Capture the cell that displays the provided text and extract its (x, y) central coordinate. 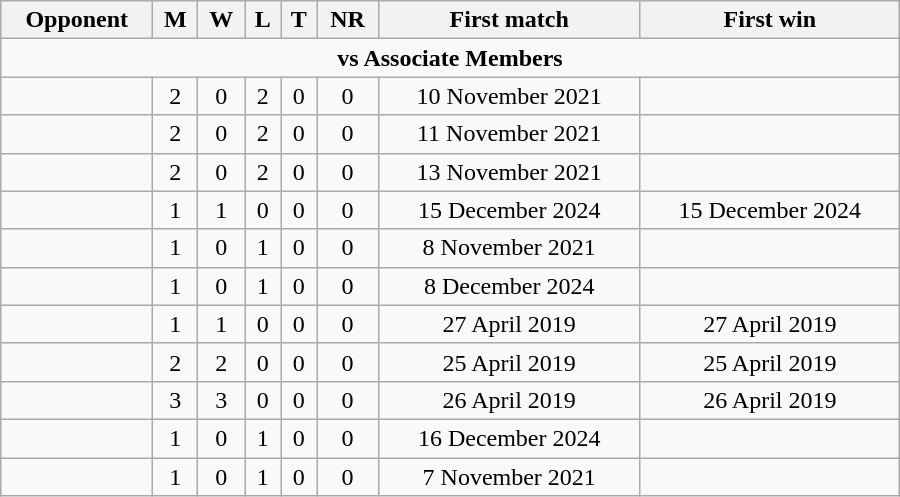
10 November 2021 (509, 96)
L (263, 20)
First match (509, 20)
W (222, 20)
7 November 2021 (509, 477)
Opponent (77, 20)
16 December 2024 (509, 438)
8 December 2024 (509, 286)
vs Associate Members (450, 58)
13 November 2021 (509, 172)
M (176, 20)
T (299, 20)
8 November 2021 (509, 248)
First win (770, 20)
NR (348, 20)
11 November 2021 (509, 134)
